From the cell containing the given text, extract its center point as (X, Y) coordinate. 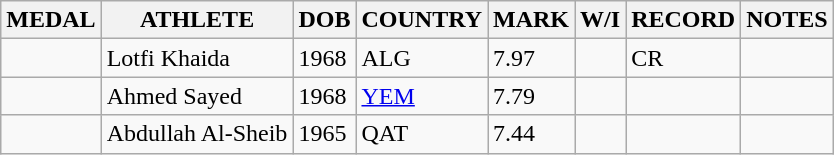
Lotfi Khaida (197, 58)
7.44 (532, 134)
DOB (324, 20)
CR (684, 58)
Ahmed Sayed (197, 96)
YEM (422, 96)
QAT (422, 134)
RECORD (684, 20)
7.79 (532, 96)
MARK (532, 20)
W/I (600, 20)
COUNTRY (422, 20)
NOTES (787, 20)
MEDAL (51, 20)
ATHLETE (197, 20)
Abdullah Al-Sheib (197, 134)
1965 (324, 134)
7.97 (532, 58)
ALG (422, 58)
